Return the (X, Y) coordinate for the center point of the cell that contains the specified text.  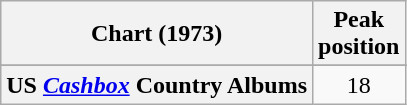
Chart (1973) (157, 34)
Peakposition (359, 34)
18 (359, 85)
US Cashbox Country Albums (157, 85)
